Extract the [x, y] coordinate from the center of the cell holding the provided text.  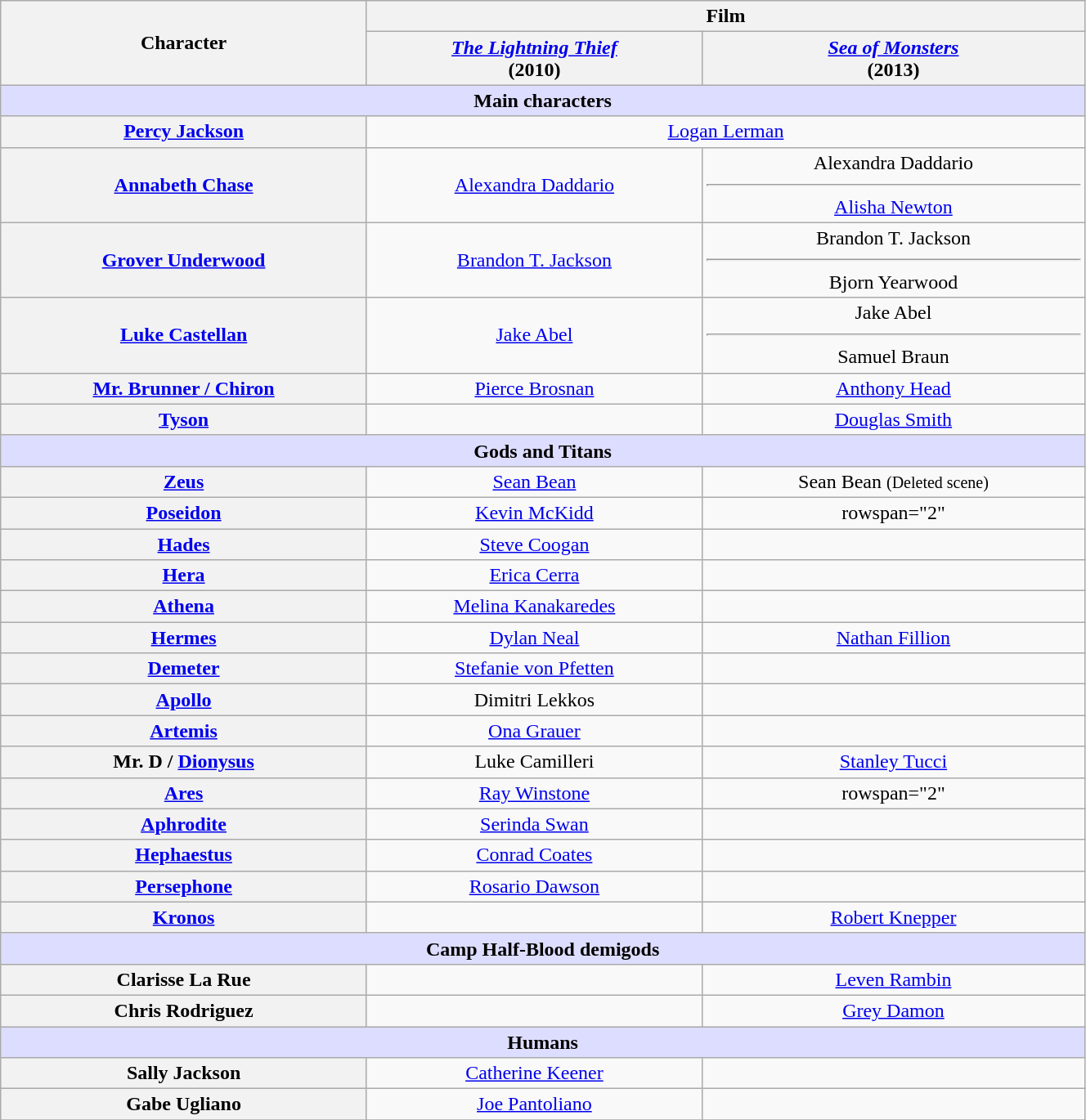
Sean Bean (Deleted scene) [893, 482]
Melina Kanakaredes [534, 607]
Joe Pantoliano [534, 1104]
Demeter [184, 669]
Athena [184, 607]
Chris Rodriguez [184, 1010]
Nathan Fillion [893, 638]
Brandon T. JacksonBjorn Yearwood [893, 260]
Sea of Monsters(2013) [893, 59]
Hephaestus [184, 855]
Stanley Tucci [893, 762]
Kronos [184, 917]
Dylan Neal [534, 638]
Luke Castellan [184, 335]
Grey Damon [893, 1010]
Clarisse La Rue [184, 979]
Luke Camilleri [534, 762]
Rosario Dawson [534, 886]
Ares [184, 793]
Hades [184, 544]
Alexandra DaddarioAlisha Newton [893, 185]
Jake AbelSamuel Braun [893, 335]
Mr. D / Dionysus [184, 762]
Mr. Brunner / Chiron [184, 388]
Hermes [184, 638]
Conrad Coates [534, 855]
Character [184, 43]
Zeus [184, 482]
Camp Half-Blood demigods [543, 948]
Serinda Swan [534, 824]
Gods and Titans [543, 450]
Aphrodite [184, 824]
Stefanie von Pfetten [534, 669]
Jake Abel [534, 335]
Tyson [184, 419]
Main characters [543, 101]
Brandon T. Jackson [534, 260]
Film [725, 16]
Pierce Brosnan [534, 388]
Logan Lerman [725, 132]
Kevin McKidd [534, 513]
Gabe Ugliano [184, 1104]
Ray Winstone [534, 793]
Annabeth Chase [184, 185]
Dimitri Lekkos [534, 700]
Persephone [184, 886]
Leven Rambin [893, 979]
Anthony Head [893, 388]
Artemis [184, 731]
Apollo [184, 700]
Sally Jackson [184, 1073]
Robert Knepper [893, 917]
Ona Grauer [534, 731]
Sean Bean [534, 482]
Humans [543, 1042]
Poseidon [184, 513]
Steve Coogan [534, 544]
Alexandra Daddario [534, 185]
Erica Cerra [534, 576]
The Lightning Thief(2010) [534, 59]
Douglas Smith [893, 419]
Catherine Keener [534, 1073]
Hera [184, 576]
Grover Underwood [184, 260]
Percy Jackson [184, 132]
